Extract the (x, y) coordinate from the center of the cell holding the provided text.  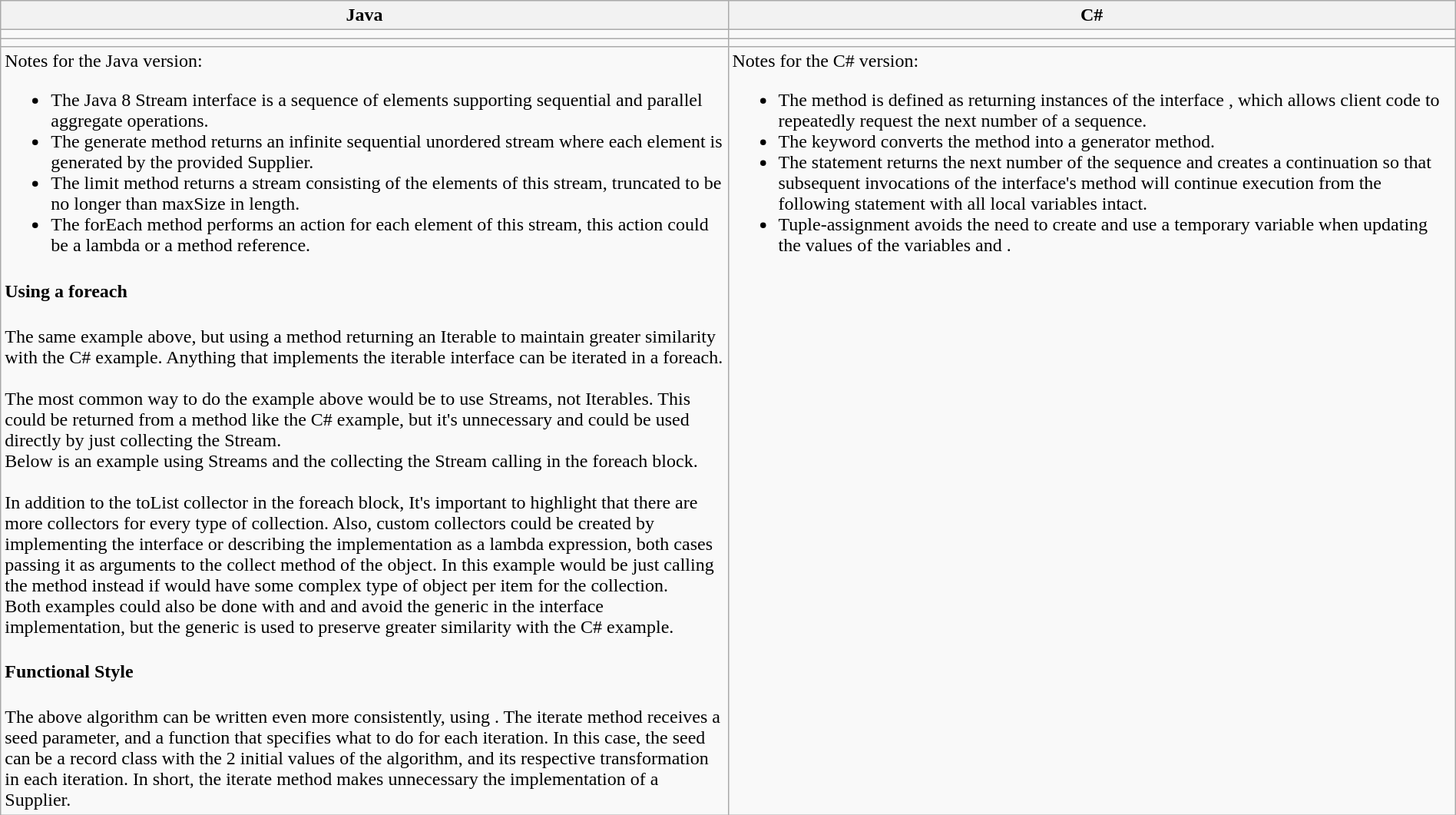
C# (1092, 15)
Java (364, 15)
